Extract the [X, Y] coordinate from the center of the cell holding the provided text.  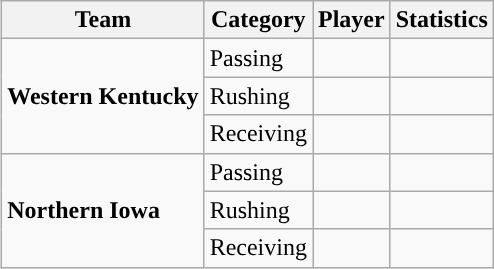
Team [103, 20]
Player [351, 20]
Northern Iowa [103, 210]
Statistics [442, 20]
Western Kentucky [103, 96]
Category [258, 20]
